Capture the cell that displays the provided text and extract its (X, Y) central coordinate. 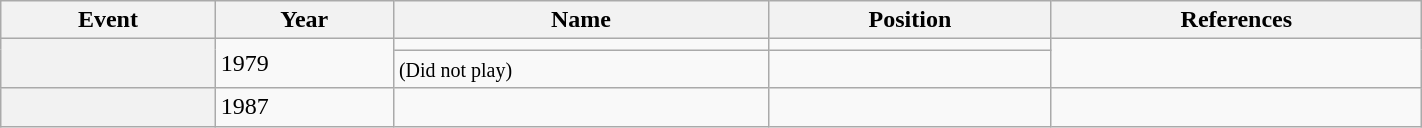
1987 (304, 107)
Position (910, 20)
Name (580, 20)
Year (304, 20)
(Did not play) (580, 69)
Event (108, 20)
References (1236, 20)
1979 (304, 64)
